Extract the [x, y] coordinate from the center of the cell holding the provided text.  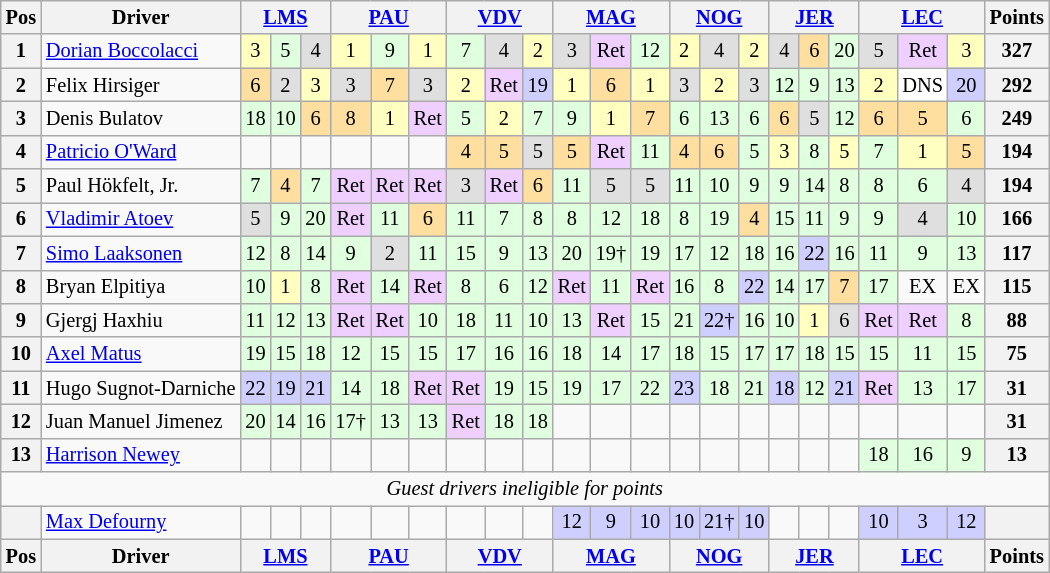
88 [1017, 320]
22† [719, 320]
Felix Hirsiger [140, 85]
Juan Manuel Jimenez [140, 421]
21† [719, 522]
75 [1017, 354]
Gjergj Haxhiu [140, 320]
Hugo Sugnot-Darniche [140, 388]
Dorian Boccolacci [140, 51]
Guest drivers ineligible for points [525, 489]
Harrison Newey [140, 455]
166 [1017, 219]
117 [1017, 253]
23 [684, 388]
115 [1017, 287]
Max Defourny [140, 522]
17† [351, 421]
Axel Matus [140, 354]
Denis Bulatov [140, 118]
19† [611, 253]
Vladimir Atoev [140, 219]
292 [1017, 85]
Paul Hökfelt, Jr. [140, 186]
DNS [922, 85]
249 [1017, 118]
Patricio O'Ward [140, 152]
327 [1017, 51]
Simo Laaksonen [140, 253]
Bryan Elpitiya [140, 287]
